Return the (X, Y) coordinate for the center point of the cell that contains the specified text.  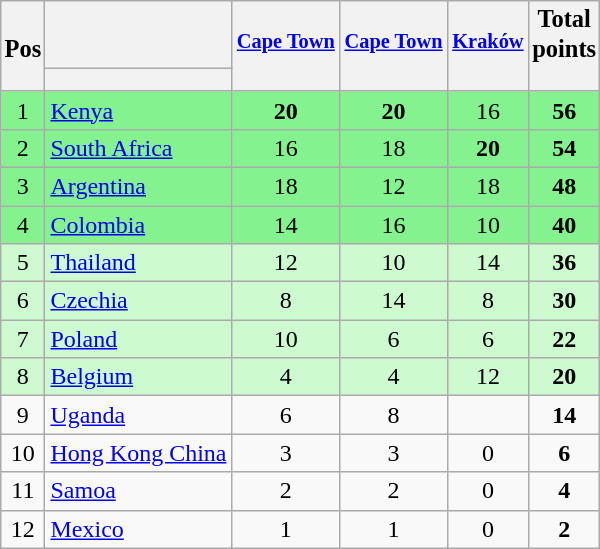
Argentina (138, 186)
Belgium (138, 377)
Poland (138, 339)
9 (23, 415)
Czechia (138, 301)
48 (564, 186)
Thailand (138, 263)
36 (564, 263)
7 (23, 339)
Kraków (488, 35)
22 (564, 339)
Hong Kong China (138, 453)
Colombia (138, 225)
Mexico (138, 529)
Uganda (138, 415)
South Africa (138, 148)
40 (564, 225)
11 (23, 491)
Totalpoints (564, 35)
54 (564, 148)
Kenya (138, 110)
5 (23, 263)
30 (564, 301)
56 (564, 110)
Pos (23, 35)
Samoa (138, 491)
